Provide the [x, y] coordinate of the cell's center where the given text is located.  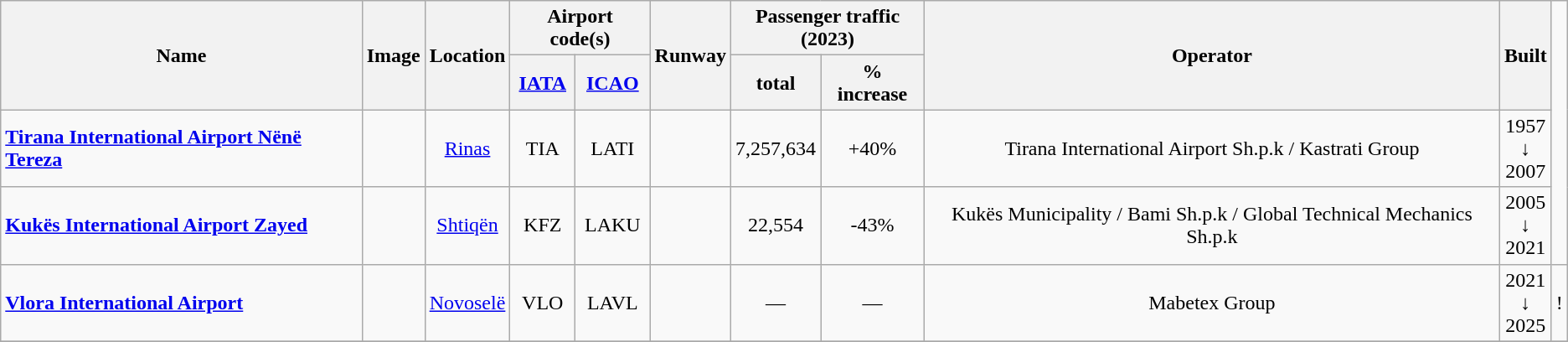
Rinas [467, 148]
2005↓2021 [1525, 225]
Kukës International Airport Zayed [181, 225]
Operator [1211, 55]
Built [1525, 55]
Airport code(s) [580, 28]
Tirana International Airport Nënë Tereza [181, 148]
TIA [543, 148]
IATA [543, 82]
% increase [873, 82]
KFZ [543, 225]
7,257,634 [776, 148]
LAKU [613, 225]
Runway [690, 55]
Mabetex Group [1211, 303]
! [1560, 303]
Image [394, 55]
Novoselë [467, 303]
total [776, 82]
LATI [613, 148]
Passenger traffic(2023) [828, 28]
Name [181, 55]
Vlora International Airport [181, 303]
ICAO [613, 82]
LAVL [613, 303]
Kukës Municipality / Bami Sh.p.k / Global Technical Mechanics Sh.p.k [1211, 225]
-43% [873, 225]
2021↓2025 [1525, 303]
Location [467, 55]
VLO [543, 303]
Tirana International Airport Sh.p.k / Kastrati Group [1211, 148]
+40% [873, 148]
1957↓2007 [1525, 148]
Shtiqën [467, 225]
22,554 [776, 225]
